Return [x, y] of the center of cell containing provided text 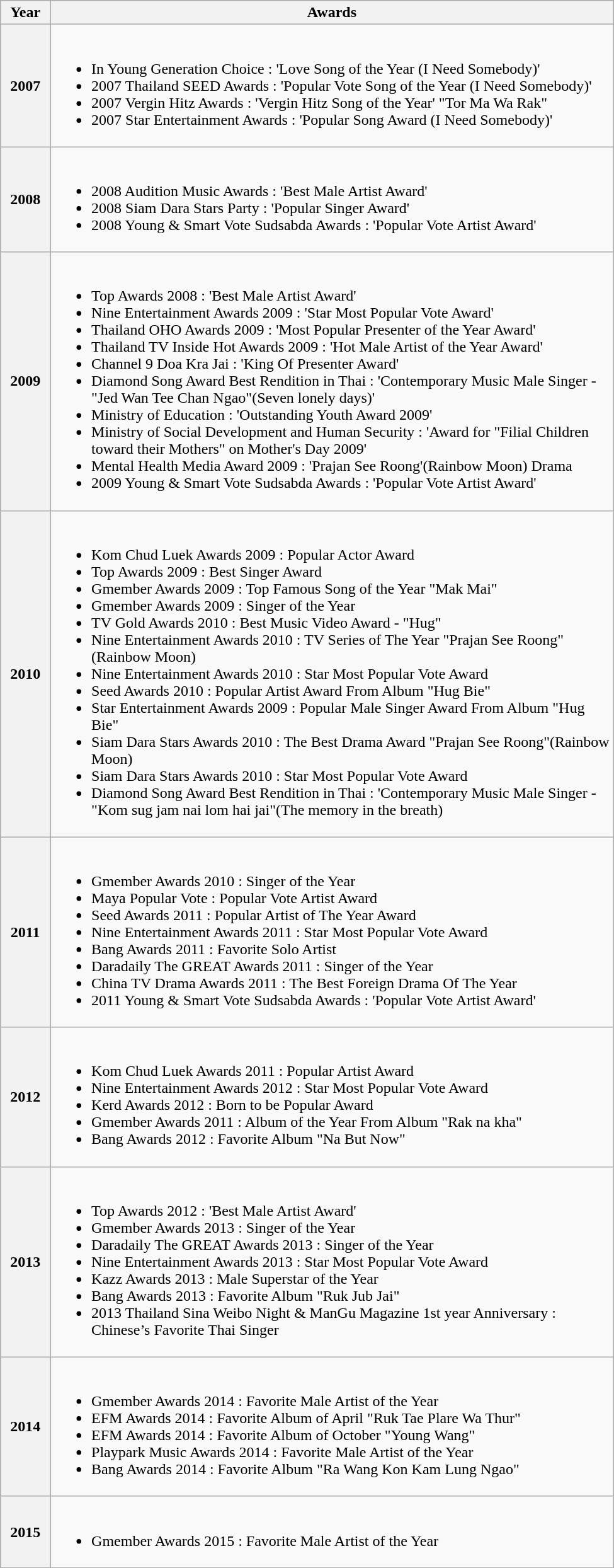
2009 [25, 381]
Gmember Awards 2015 : Favorite Male Artist of the Year [333, 1531]
2012 [25, 1097]
2015 [25, 1531]
2010 [25, 674]
2007 [25, 86]
2008 [25, 199]
2011 [25, 932]
Awards [333, 13]
2014 [25, 1427]
2013 [25, 1262]
Year [25, 13]
